Find where the given text appears and provide that cell's center as (X, Y) coordinate. 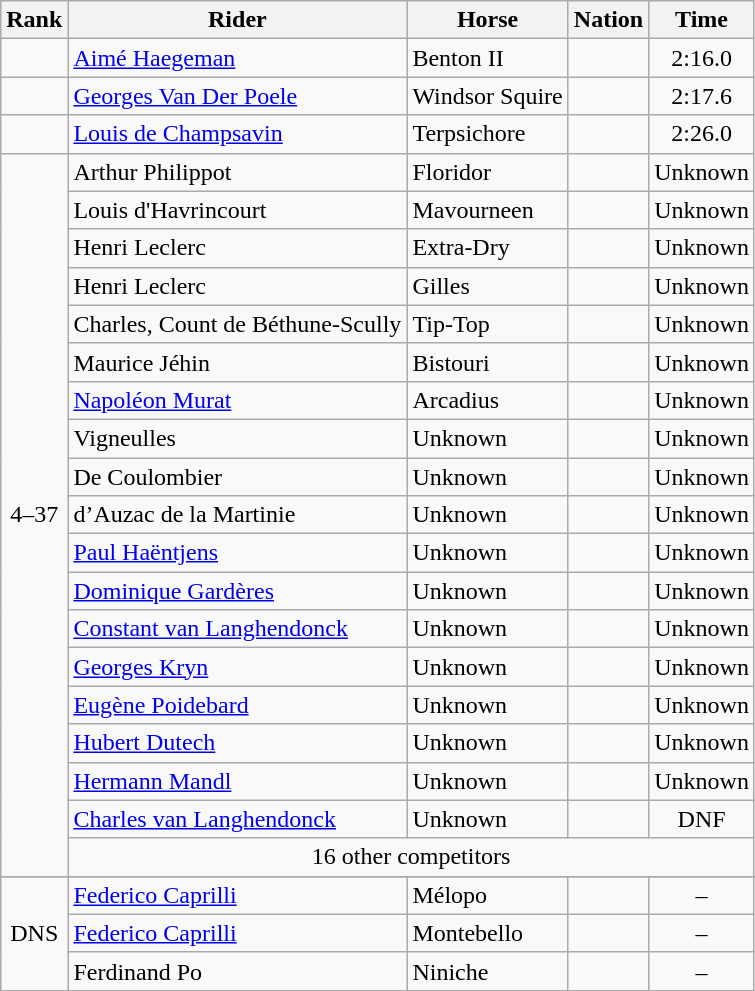
Constant van Langhendonck (238, 629)
Charles, Count de Béthune-Scully (238, 324)
Montebello (488, 933)
DNF (702, 819)
Arcadius (488, 400)
Louis de Champsavin (238, 134)
Niniche (488, 971)
Bistouri (488, 362)
2:26.0 (702, 134)
Mavourneen (488, 210)
De Coulombier (238, 477)
Extra-Dry (488, 248)
Floridor (488, 172)
Terpsichore (488, 134)
2:17.6 (702, 96)
Nation (608, 20)
Louis d'Havrincourt (238, 210)
Gilles (488, 286)
Mélopo (488, 895)
Windsor Squire (488, 96)
Charles van Langhendonck (238, 819)
Paul Haëntjens (238, 553)
Time (702, 20)
Arthur Philippot (238, 172)
Benton II (488, 58)
Georges Van Der Poele (238, 96)
Rank (34, 20)
d’Auzac de la Martinie (238, 515)
Tip-Top (488, 324)
Ferdinand Po (238, 971)
Eugène Poidebard (238, 705)
Dominique Gardères (238, 591)
Hubert Dutech (238, 743)
Horse (488, 20)
Rider (238, 20)
DNS (34, 933)
Maurice Jéhin (238, 362)
Hermann Mandl (238, 781)
16 other competitors (412, 857)
Aimé Haegeman (238, 58)
Georges Kryn (238, 667)
2:16.0 (702, 58)
4–37 (34, 514)
Napoléon Murat (238, 400)
Vigneulles (238, 438)
